From the cell containing the given text, extract its center point as (X, Y) coordinate. 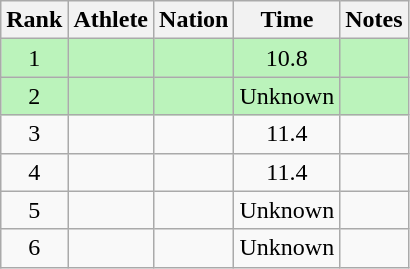
Notes (374, 20)
10.8 (287, 58)
5 (34, 210)
6 (34, 248)
1 (34, 58)
Time (287, 20)
2 (34, 96)
Athlete (111, 20)
Nation (194, 20)
4 (34, 172)
Rank (34, 20)
3 (34, 134)
